From the cell containing the given text, extract its center point as (x, y) coordinate. 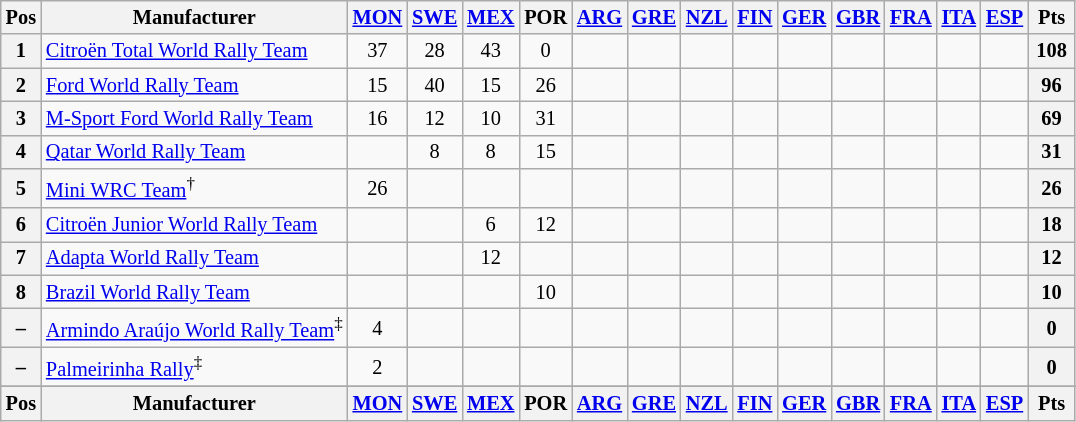
18 (1052, 225)
Mini WRC Team† (194, 188)
Armindo Araújo World Rally Team‡ (194, 328)
69 (1052, 118)
Ford World Rally Team (194, 85)
5 (21, 188)
37 (378, 51)
40 (434, 85)
1 (21, 51)
Qatar World Rally Team (194, 152)
43 (490, 51)
Adapta World Rally Team (194, 258)
Palmeirinha Rally‡ (194, 368)
7 (21, 258)
Citroën Total World Rally Team (194, 51)
28 (434, 51)
96 (1052, 85)
Brazil World Rally Team (194, 292)
M-Sport Ford World Rally Team (194, 118)
16 (378, 118)
3 (21, 118)
108 (1052, 51)
Citroën Junior World Rally Team (194, 225)
